Find where the given text appears and provide that cell's center as (X, Y) coordinate. 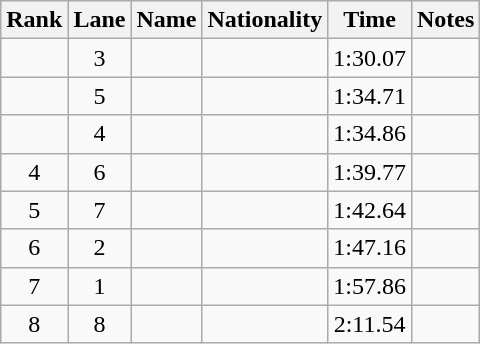
1:34.86 (370, 134)
2:11.54 (370, 324)
Lane (100, 20)
Time (370, 20)
Notes (445, 20)
Nationality (265, 20)
1:39.77 (370, 172)
1:34.71 (370, 96)
1:57.86 (370, 286)
2 (100, 248)
1:47.16 (370, 248)
3 (100, 58)
Name (166, 20)
Rank (34, 20)
1 (100, 286)
1:42.64 (370, 210)
1:30.07 (370, 58)
